Locate the cell with the specified text and output its (X, Y) center coordinate. 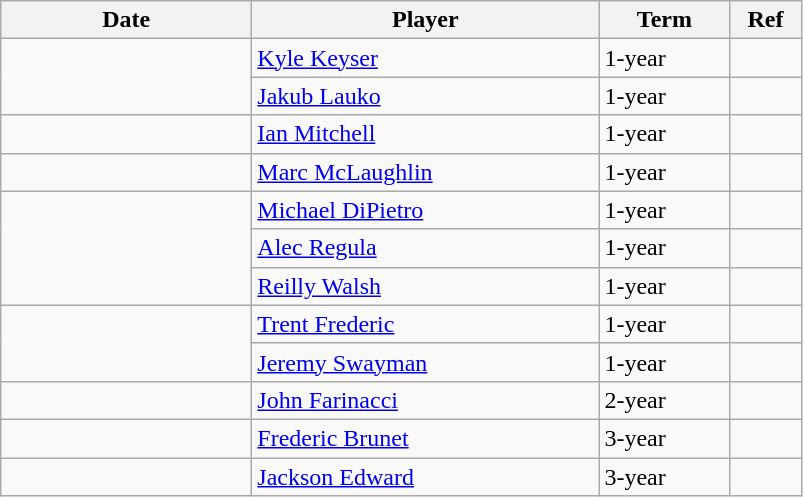
Ref (766, 20)
Date (126, 20)
Jeremy Swayman (426, 362)
Reilly Walsh (426, 286)
Jakub Lauko (426, 96)
Player (426, 20)
Kyle Keyser (426, 58)
2-year (664, 400)
Ian Mitchell (426, 134)
Term (664, 20)
Frederic Brunet (426, 438)
Trent Frederic (426, 324)
Jackson Edward (426, 477)
Marc McLaughlin (426, 172)
Michael DiPietro (426, 210)
John Farinacci (426, 400)
Alec Regula (426, 248)
